Capture the cell that displays the provided text and extract its (x, y) central coordinate. 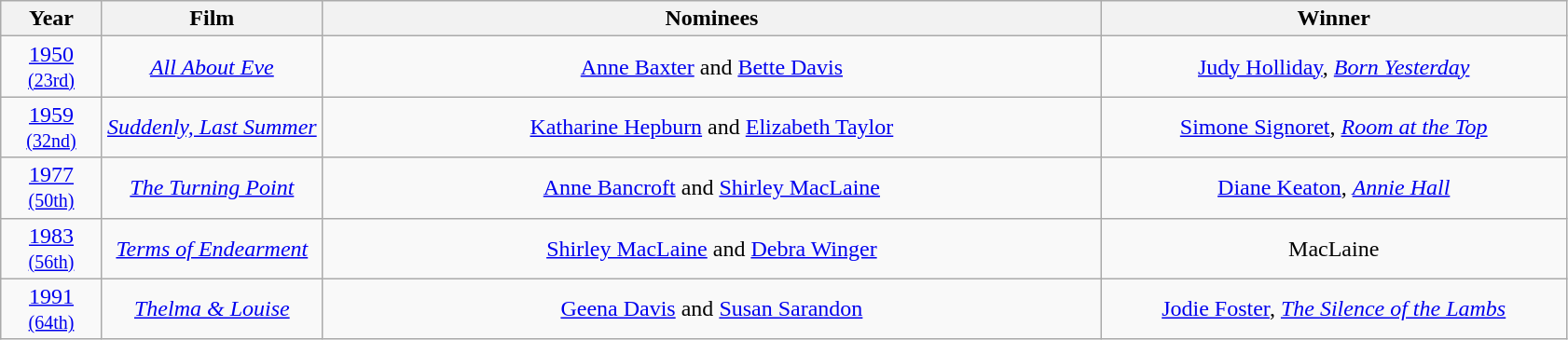
Shirley MacLaine and Debra Winger (711, 248)
The Turning Point (212, 188)
Year (52, 19)
Terms of Endearment (212, 248)
Anne Bancroft and Shirley MacLaine (711, 188)
Diane Keaton, Annie Hall (1333, 188)
Film (212, 19)
1983(56th) (52, 248)
1950(23rd) (52, 67)
Katharine Hepburn and Elizabeth Taylor (711, 127)
MacLaine (1333, 248)
Nominees (711, 19)
Suddenly, Last Summer (212, 127)
Judy Holliday, Born Yesterday (1333, 67)
Thelma & Louise (212, 309)
All About Eve (212, 67)
Winner (1333, 19)
1991(64th) (52, 309)
Jodie Foster, The Silence of the Lambs (1333, 309)
Anne Baxter and Bette Davis (711, 67)
Simone Signoret, Room at the Top (1333, 127)
1959(32nd) (52, 127)
Geena Davis and Susan Sarandon (711, 309)
1977(50th) (52, 188)
